Determine the [x, y] coordinate at the center of the cell enclosing the given text.  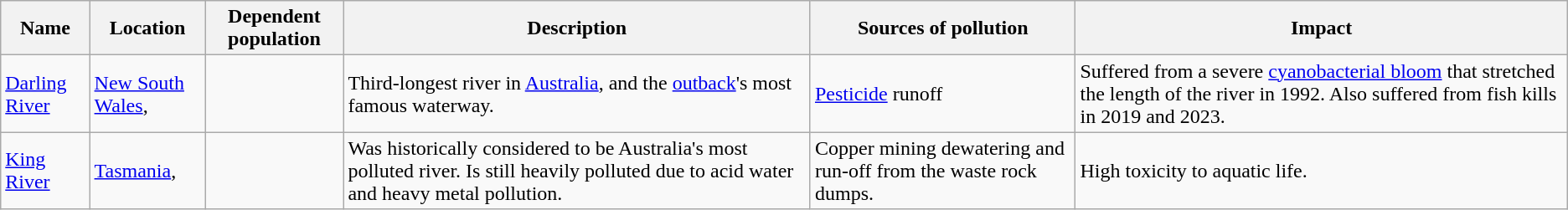
Location [147, 28]
Was historically considered to be Australia's most polluted river. Is still heavily polluted due to acid water and heavy metal pollution. [577, 171]
Suffered from a severe cyanobacterial bloom that stretched the length of the river in 1992. Also suffered from fish kills in 2019 and 2023. [1322, 94]
Dependent population [275, 28]
High toxicity to aquatic life. [1322, 171]
Impact [1322, 28]
Darling River [45, 94]
New South Wales, [147, 94]
Copper mining dewatering and run-off from the waste rock dumps. [942, 171]
Tasmania, [147, 171]
King River [45, 171]
Name [45, 28]
Third-longest river in Australia, and the outback's most famous waterway. [577, 94]
Description [577, 28]
Sources of pollution [942, 28]
Pesticide runoff [942, 94]
